Pinpoint the cell where the given text exists, returning its (X, Y) midpoint coordinate. 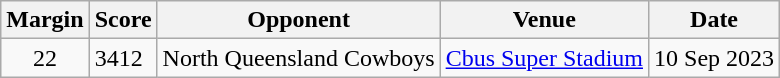
Opponent (298, 20)
3412 (123, 58)
Cbus Super Stadium (544, 58)
Venue (544, 20)
Score (123, 20)
22 (45, 58)
Margin (45, 20)
10 Sep 2023 (714, 58)
North Queensland Cowboys (298, 58)
Date (714, 20)
